Find where the given text appears and provide that cell's center as [X, Y] coordinate. 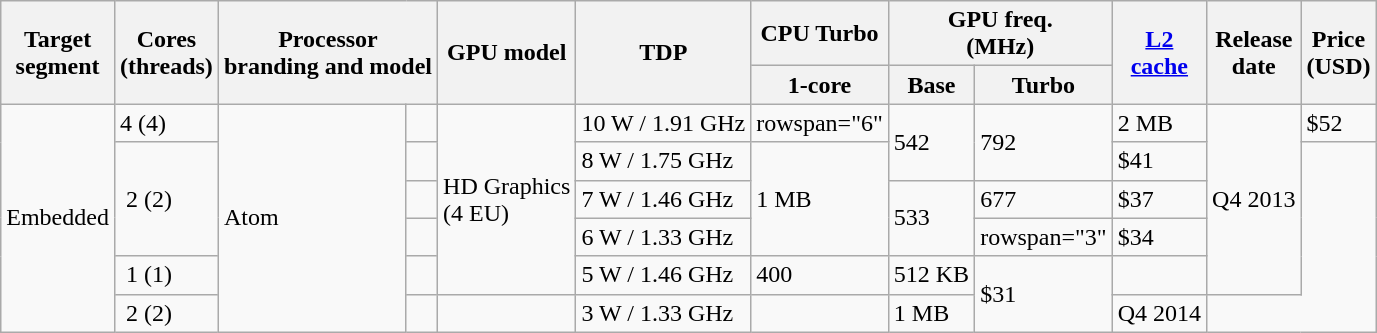
1 (1) [166, 275]
4 (4) [166, 123]
542 [931, 142]
10 W / 1.91 GHz [664, 123]
HD Graphics (4 EU) [507, 199]
512 KB [931, 275]
5 W / 1.46 GHz [664, 275]
Price(USD) [1338, 52]
CPU Turbo [820, 34]
Turbo [1044, 85]
7 W / 1.46 GHz [664, 199]
Atom [312, 218]
Processorbranding and model [328, 52]
2 MB [1159, 123]
792 [1044, 142]
Releasedate [1254, 52]
Q4 2014 [1159, 313]
$37 [1159, 199]
$41 [1159, 161]
GPU freq.(MHz) [1000, 34]
400 [820, 275]
3 W / 1.33 GHz [664, 313]
677 [1044, 199]
L2cache [1159, 52]
1-core [820, 85]
rowspan="6" [820, 123]
6 W / 1.33 GHz [664, 237]
Embedded [58, 218]
8 W / 1.75 GHz [664, 161]
Q4 2013 [1254, 199]
TDP [664, 52]
Base [931, 85]
Cores(threads) [166, 52]
533 [931, 218]
$34 [1159, 237]
$52 [1338, 123]
$31 [1044, 294]
Targetsegment [58, 52]
GPU model [507, 52]
rowspan="3" [1044, 237]
